Determine the (X, Y) coordinate at the center of the cell enclosing the given text.  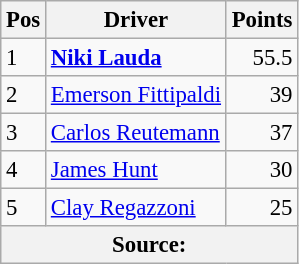
Carlos Reutemann (136, 133)
55.5 (262, 58)
2 (24, 95)
Niki Lauda (136, 58)
4 (24, 170)
39 (262, 95)
James Hunt (136, 170)
1 (24, 58)
25 (262, 208)
5 (24, 208)
Driver (136, 20)
Points (262, 20)
37 (262, 133)
30 (262, 170)
3 (24, 133)
Emerson Fittipaldi (136, 95)
Pos (24, 20)
Clay Regazzoni (136, 208)
Source: (150, 245)
